Identify which cell holds the provided text, then report its [X, Y] central coordinate. 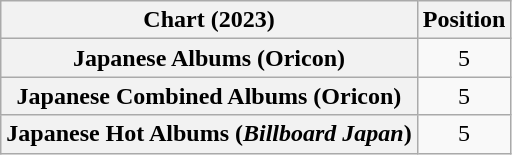
Japanese Combined Albums (Oricon) [209, 96]
Chart (2023) [209, 20]
Japanese Hot Albums (Billboard Japan) [209, 134]
Japanese Albums (Oricon) [209, 58]
Position [464, 20]
